Output the (x, y) coordinate of the center of the cell containing the given text.  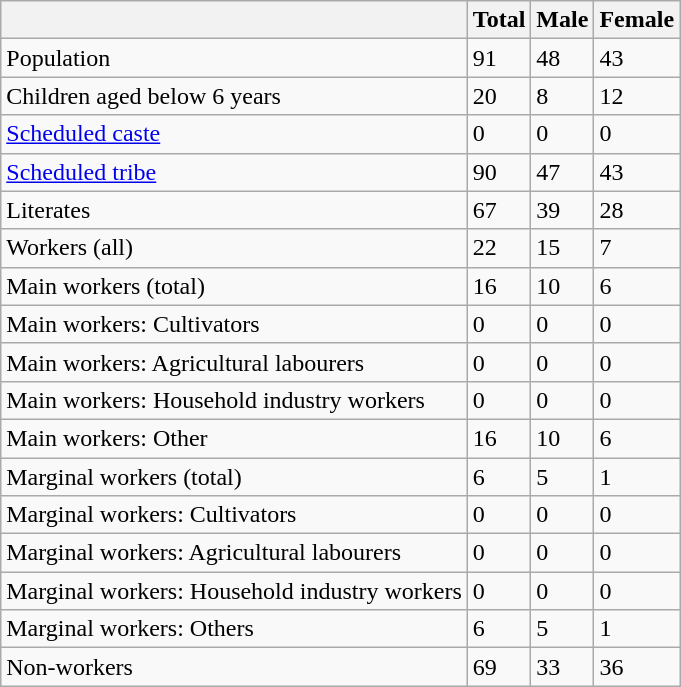
Population (234, 58)
Main workers: Other (234, 438)
67 (499, 210)
Main workers: Cultivators (234, 324)
Marginal workers: Agricultural labourers (234, 553)
33 (562, 667)
Non-workers (234, 667)
Scheduled tribe (234, 172)
8 (562, 96)
Main workers: Household industry workers (234, 400)
Male (562, 20)
12 (637, 96)
Female (637, 20)
15 (562, 248)
Marginal workers (total) (234, 477)
39 (562, 210)
20 (499, 96)
90 (499, 172)
Scheduled caste (234, 134)
Main workers: Agricultural labourers (234, 362)
Marginal workers: Cultivators (234, 515)
Children aged below 6 years (234, 96)
91 (499, 58)
22 (499, 248)
Marginal workers: Household industry workers (234, 591)
47 (562, 172)
Literates (234, 210)
36 (637, 667)
7 (637, 248)
Main workers (total) (234, 286)
Total (499, 20)
69 (499, 667)
48 (562, 58)
28 (637, 210)
Workers (all) (234, 248)
Marginal workers: Others (234, 629)
